Locate the cell with the specified text and output its (x, y) center coordinate. 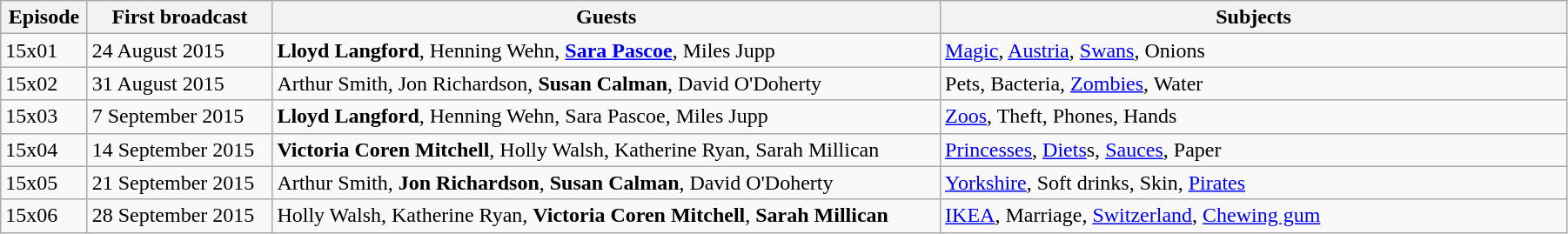
28 September 2015 (179, 216)
14 September 2015 (179, 150)
Guests (606, 17)
15x03 (44, 117)
Subjects (1254, 17)
Pets, Bacteria, Zombies, Water (1254, 84)
Princesses, Dietss, Sauces, Paper (1254, 150)
Episode (44, 17)
31 August 2015 (179, 84)
Holly Walsh, Katherine Ryan, Victoria Coren Mitchell, Sarah Millican (606, 216)
Yorkshire, Soft drinks, Skin, Pirates (1254, 183)
Victoria Coren Mitchell, Holly Walsh, Katherine Ryan, Sarah Millican (606, 150)
First broadcast (179, 17)
15x02 (44, 84)
Magic, Austria, Swans, Onions (1254, 50)
7 September 2015 (179, 117)
15x01 (44, 50)
Zoos, Theft, Phones, Hands (1254, 117)
21 September 2015 (179, 183)
15x04 (44, 150)
24 August 2015 (179, 50)
15x06 (44, 216)
IKEA, Marriage, Switzerland, Chewing gum (1254, 216)
15x05 (44, 183)
